Return [X, Y] of the center of cell containing provided text 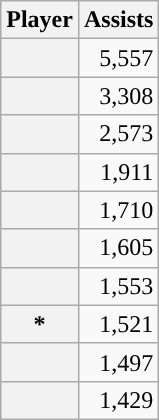
Player [40, 20]
1,911 [118, 172]
Assists [118, 20]
1,521 [118, 324]
* [40, 324]
1,605 [118, 248]
1,497 [118, 362]
3,308 [118, 96]
1,429 [118, 400]
1,553 [118, 286]
5,557 [118, 58]
2,573 [118, 134]
1,710 [118, 210]
